Output the (x, y) coordinate of the center of the cell containing the given text.  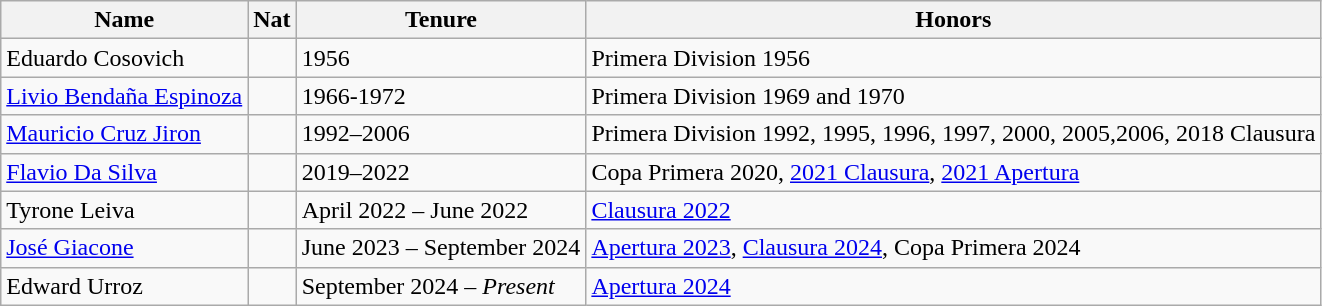
April 2022 – June 2022 (441, 210)
Nat (272, 20)
June 2023 – September 2024 (441, 248)
Primera Division 1969 and 1970 (954, 96)
Livio Bendaña Espinoza (124, 96)
Tenure (441, 20)
September 2024 – Present (441, 286)
Copa Primera 2020, 2021 Clausura, 2021 Apertura (954, 172)
Tyrone Leiva (124, 210)
José Giacone (124, 248)
Apertura 2024 (954, 286)
Mauricio Cruz Jiron (124, 134)
1992–2006 (441, 134)
Primera Division 1992, 1995, 1996, 1997, 2000, 2005,2006, 2018 Clausura (954, 134)
Edward Urroz (124, 286)
Clausura 2022 (954, 210)
Name (124, 20)
Primera Division 1956 (954, 58)
1966-1972 (441, 96)
1956 (441, 58)
Flavio Da Silva (124, 172)
Honors (954, 20)
2019–2022 (441, 172)
Apertura 2023, Clausura 2024, Copa Primera 2024 (954, 248)
Eduardo Cosovich (124, 58)
